Identify which cell holds the provided text, then report its [X, Y] central coordinate. 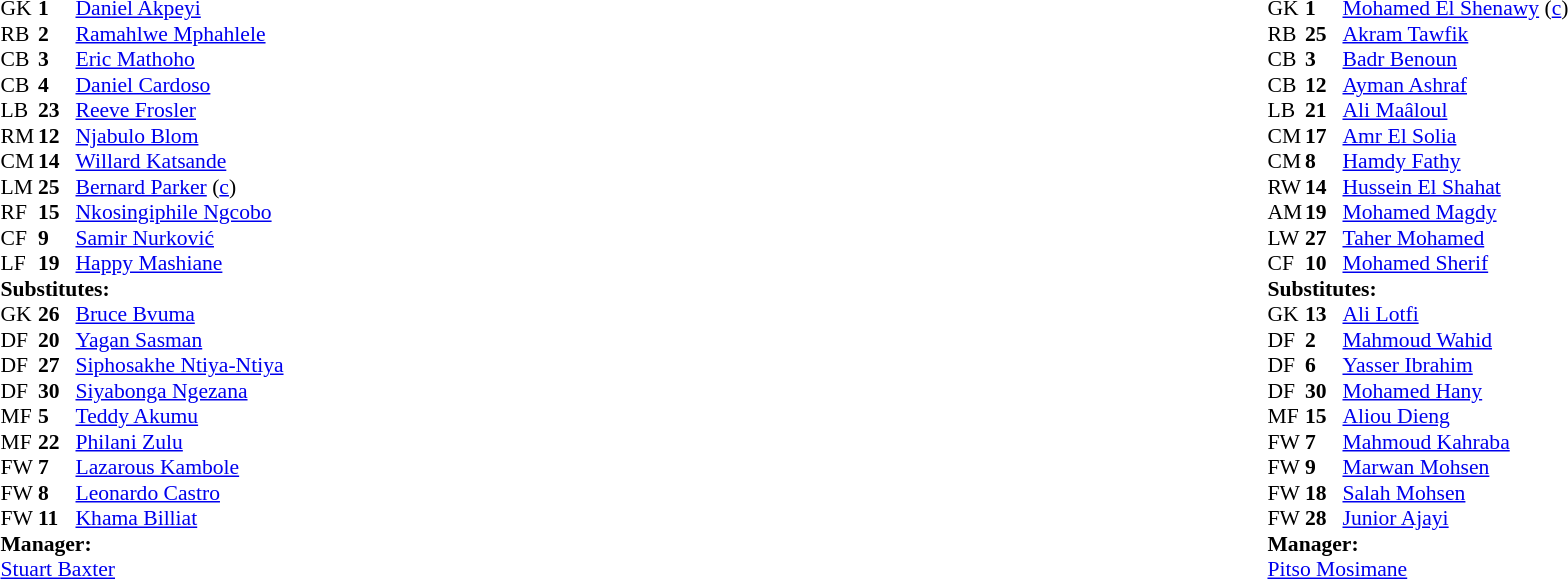
Amr El Solia [1455, 136]
LM [19, 187]
Njabulo Blom [180, 136]
Samir Nurković [180, 238]
20 [57, 340]
23 [57, 111]
Aliou Dieng [1455, 417]
Taher Mohamed [1455, 238]
Philani Zulu [180, 442]
28 [1324, 519]
Hamdy Fathy [1455, 161]
Reeve Frosler [180, 111]
Mahmoud Kahraba [1455, 442]
Hussein El Shahat [1455, 187]
17 [1324, 136]
Leonardo Castro [180, 493]
LW [1286, 238]
18 [1324, 493]
5 [57, 417]
Mohamed Magdy [1455, 213]
Teddy Akumu [180, 417]
RF [19, 213]
RW [1286, 187]
Bruce Bvuma [180, 315]
Bernard Parker (c) [180, 187]
Eric Mathoho [180, 59]
RM [19, 136]
Ali Maâloul [1455, 111]
Nkosingiphile Ngcobo [180, 213]
Ali Lotfi [1455, 315]
Junior Ajayi [1455, 519]
11 [57, 519]
AM [1286, 213]
22 [57, 442]
Yasser Ibrahim [1455, 365]
Mahmoud Wahid [1455, 340]
Akram Tawfik [1455, 34]
Ramahlwe Mphahlele [180, 34]
Salah Mohsen [1455, 493]
Mohamed Hany [1455, 391]
Khama Billiat [180, 519]
6 [1324, 365]
26 [57, 315]
Marwan Mohsen [1455, 467]
LF [19, 263]
21 [1324, 111]
Ayman Ashraf [1455, 85]
Mohamed Sherif [1455, 263]
10 [1324, 263]
Yagan Sasman [180, 340]
Daniel Cardoso [180, 85]
Badr Benoun [1455, 59]
13 [1324, 315]
Happy Mashiane [180, 263]
Lazarous Kambole [180, 467]
Siphosakhe Ntiya-Ntiya [180, 365]
Siyabonga Ngezana [180, 391]
4 [57, 85]
Willard Katsande [180, 161]
